Identify which cell holds the provided text, then report its (X, Y) central coordinate. 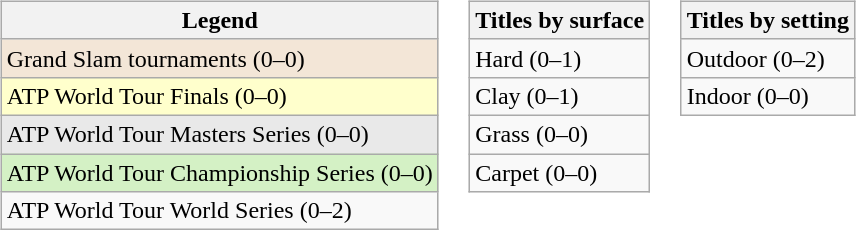
ATP World Tour Masters Series (0–0) (220, 134)
ATP World Tour Championship Series (0–0) (220, 173)
Titles by setting (768, 20)
ATP World Tour World Series (0–2) (220, 211)
Titles by surface (560, 20)
Indoor (0–0) (768, 96)
Clay (0–1) (560, 96)
Grand Slam tournaments (0–0) (220, 58)
Hard (0–1) (560, 58)
Outdoor (0–2) (768, 58)
Grass (0–0) (560, 134)
ATP World Tour Finals (0–0) (220, 96)
Carpet (0–0) (560, 173)
Legend (220, 20)
